Scan for the cell matching the given text and deliver its (X, Y) coordinate at center. 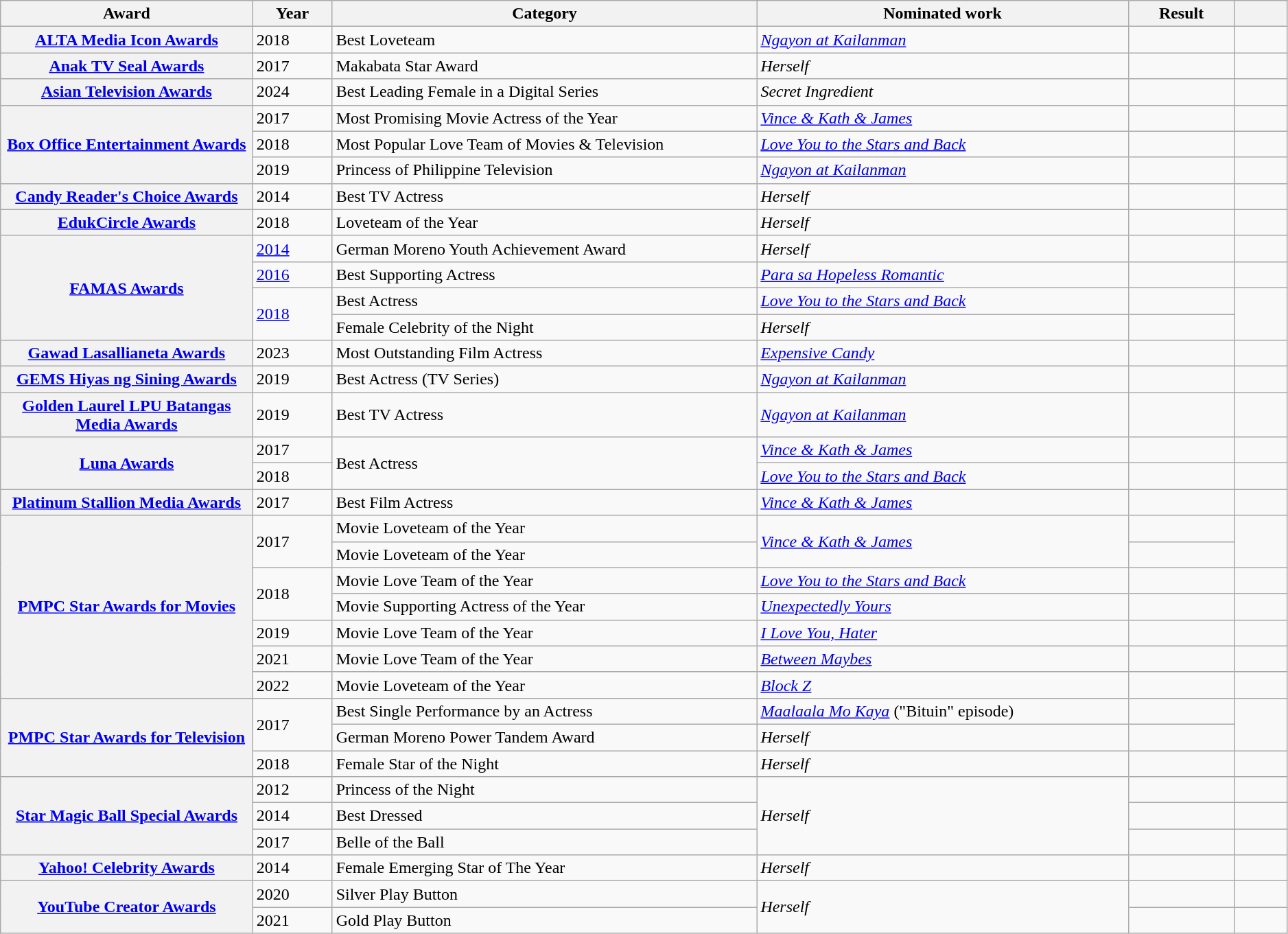
EdukCircle Awards (126, 222)
Best Supporting Actress (545, 275)
2024 (292, 92)
Platinum Stallion Media Awards (126, 502)
German Moreno Youth Achievement Award (545, 248)
FAMAS Awards (126, 288)
2023 (292, 353)
Gawad Lasallianeta Awards (126, 353)
2012 (292, 790)
Category (545, 14)
Expensive Candy (943, 353)
Female Star of the Night (545, 764)
Loveteam of the Year (545, 222)
2022 (292, 685)
Block Z (943, 685)
Award (126, 14)
Secret Ingredient (943, 92)
Yahoo! Celebrity Awards (126, 868)
I Love You, Hater (943, 633)
Year (292, 14)
Movie Supporting Actress of the Year (545, 607)
GEMS Hiyas ng Sining Awards (126, 380)
Asian Television Awards (126, 92)
Para sa Hopeless Romantic (943, 275)
Box Office Entertainment Awards (126, 144)
Best Actress (TV Series) (545, 380)
Makabata Star Award (545, 66)
Best Dressed (545, 816)
Most Promising Movie Actress of the Year (545, 118)
Unexpectedly Yours (943, 607)
Best Single Performance by an Actress (545, 711)
Most Outstanding Film Actress (545, 353)
Princess of the Night (545, 790)
Best Film Actress (545, 502)
Star Magic Ball Special Awards (126, 816)
Maalaala Mo Kaya ("Bituin" episode) (943, 711)
Between Maybes (943, 659)
Female Emerging Star of The Year (545, 868)
Best Loveteam (545, 40)
Belle of the Ball (545, 842)
Female Celebrity of the Night (545, 327)
Best Leading Female in a Digital Series (545, 92)
Anak TV Seal Awards (126, 66)
Candy Reader's Choice Awards (126, 196)
Luna Awards (126, 463)
Gold Play Button (545, 920)
ALTA Media Icon Awards (126, 40)
YouTube Creator Awards (126, 907)
2020 (292, 894)
PMPC Star Awards for Movies (126, 607)
German Moreno Power Tandem Award (545, 737)
Result (1182, 14)
Nominated work (943, 14)
2016 (292, 275)
Golden Laurel LPU Batangas Media Awards (126, 415)
Silver Play Button (545, 894)
Most Popular Love Team of Movies & Television (545, 144)
PMPC Star Awards for Television (126, 737)
Princess of Philippine Television (545, 170)
